Scan for the cell matching the given text and deliver its [x, y] coordinate at center. 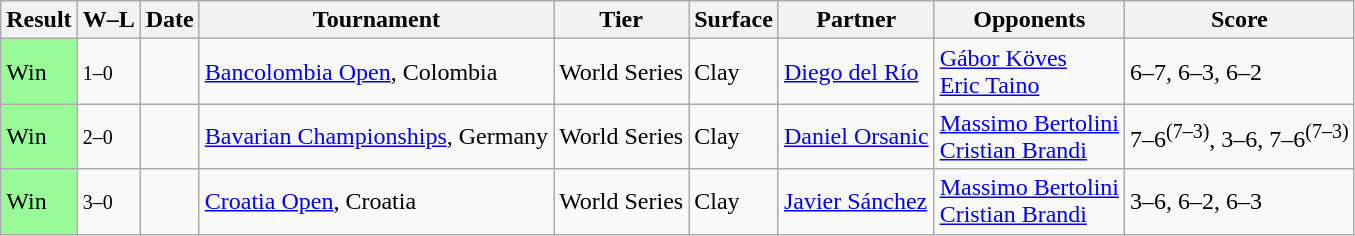
Partner [856, 20]
3–6, 6–2, 6–3 [1240, 202]
Bavarian Championships, Germany [376, 136]
Bancolombia Open, Colombia [376, 72]
Daniel Orsanic [856, 136]
Tier [622, 20]
Date [170, 20]
Opponents [1029, 20]
Gábor Köves Eric Taino [1029, 72]
1–0 [108, 72]
3–0 [108, 202]
7–6(7–3), 3–6, 7–6(7–3) [1240, 136]
Result [39, 20]
Diego del Río [856, 72]
Croatia Open, Croatia [376, 202]
Tournament [376, 20]
Javier Sánchez [856, 202]
6–7, 6–3, 6–2 [1240, 72]
Surface [734, 20]
W–L [108, 20]
Score [1240, 20]
2–0 [108, 136]
